Find where the given text appears and provide that cell's center as (X, Y) coordinate. 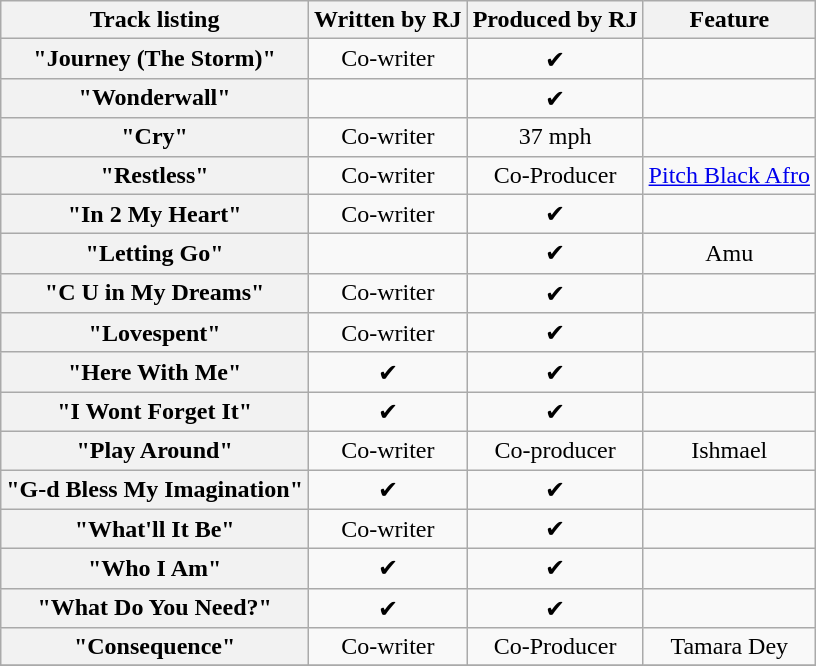
"In 2 My Heart" (155, 214)
Co-producer (555, 450)
Written by RJ (388, 20)
"Lovespent" (155, 333)
Tamara Dey (729, 647)
"What'll It Be" (155, 529)
37 mph (555, 137)
Feature (729, 20)
"What Do You Need?" (155, 608)
Pitch Black Afro (729, 175)
"G-d Bless My Imagination" (155, 490)
Amu (729, 254)
"Cry" (155, 137)
Ishmael (729, 450)
"Consequence" (155, 647)
"Restless" (155, 175)
"Wonderwall" (155, 98)
"Journey (The Storm)" (155, 59)
"Here With Me" (155, 372)
Track listing (155, 20)
"C U in My Dreams" (155, 293)
"Who I Am" (155, 569)
"I Wont Forget It" (155, 412)
"Letting Go" (155, 254)
Produced by RJ (555, 20)
"Play Around" (155, 450)
